Scan for the cell matching the given text and deliver its [x, y] coordinate at center. 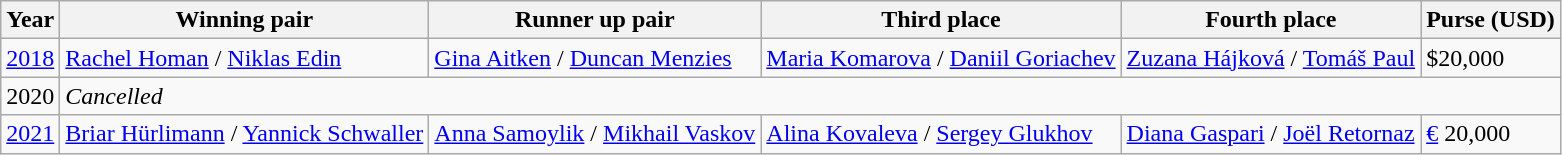
$20,000 [1491, 58]
Third place [941, 20]
2021 [30, 134]
Alina Kovaleva / Sergey Glukhov [941, 134]
Year [30, 20]
2018 [30, 58]
Gina Aitken / Duncan Menzies [595, 58]
Zuzana Hájková / Tomáš Paul [1271, 58]
Runner up pair [595, 20]
Purse (USD) [1491, 20]
€ 20,000 [1491, 134]
Maria Komarova / Daniil Goriachev [941, 58]
Diana Gaspari / Joël Retornaz [1271, 134]
2020 [30, 96]
Rachel Homan / Niklas Edin [244, 58]
Fourth place [1271, 20]
Cancelled [810, 96]
Briar Hürlimann / Yannick Schwaller [244, 134]
Winning pair [244, 20]
Anna Samoylik / Mikhail Vaskov [595, 134]
